Extract the (x, y) coordinate from the center of the cell holding the provided text.  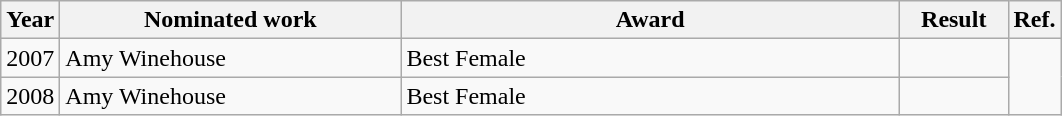
Ref. (1034, 20)
2008 (30, 96)
Nominated work (230, 20)
Result (954, 20)
Year (30, 20)
2007 (30, 58)
Award (650, 20)
